Determine the (x, y) coordinate at the center of the cell enclosing the given text.  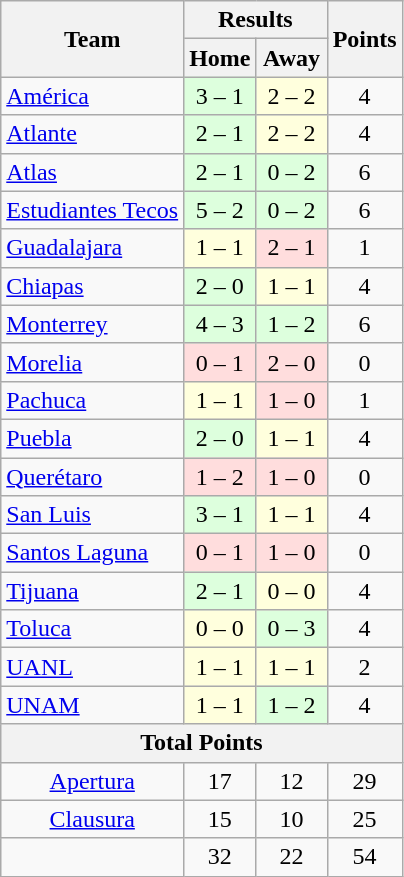
Results (256, 20)
Puebla (92, 438)
Morelia (92, 362)
Away (292, 58)
5 – 2 (220, 210)
Santos Laguna (92, 553)
0 – 3 (292, 629)
29 (364, 781)
Guadalajara (92, 248)
32 (220, 857)
Atlas (92, 172)
12 (292, 781)
2 (364, 667)
17 (220, 781)
25 (364, 819)
15 (220, 819)
Atlante (92, 134)
Monterrey (92, 324)
Total Points (202, 743)
UNAM (92, 705)
Tijuana (92, 591)
4 – 3 (220, 324)
Clausura (92, 819)
América (92, 96)
Team (92, 39)
Querétaro (92, 477)
Toluca (92, 629)
UANL (92, 667)
Home (220, 58)
San Luis (92, 515)
Points (364, 39)
54 (364, 857)
Pachuca (92, 400)
10 (292, 819)
Chiapas (92, 286)
22 (292, 857)
Estudiantes Tecos (92, 210)
Apertura (92, 781)
